Search for the cell housing the specified text and yield its (X, Y) center coordinate. 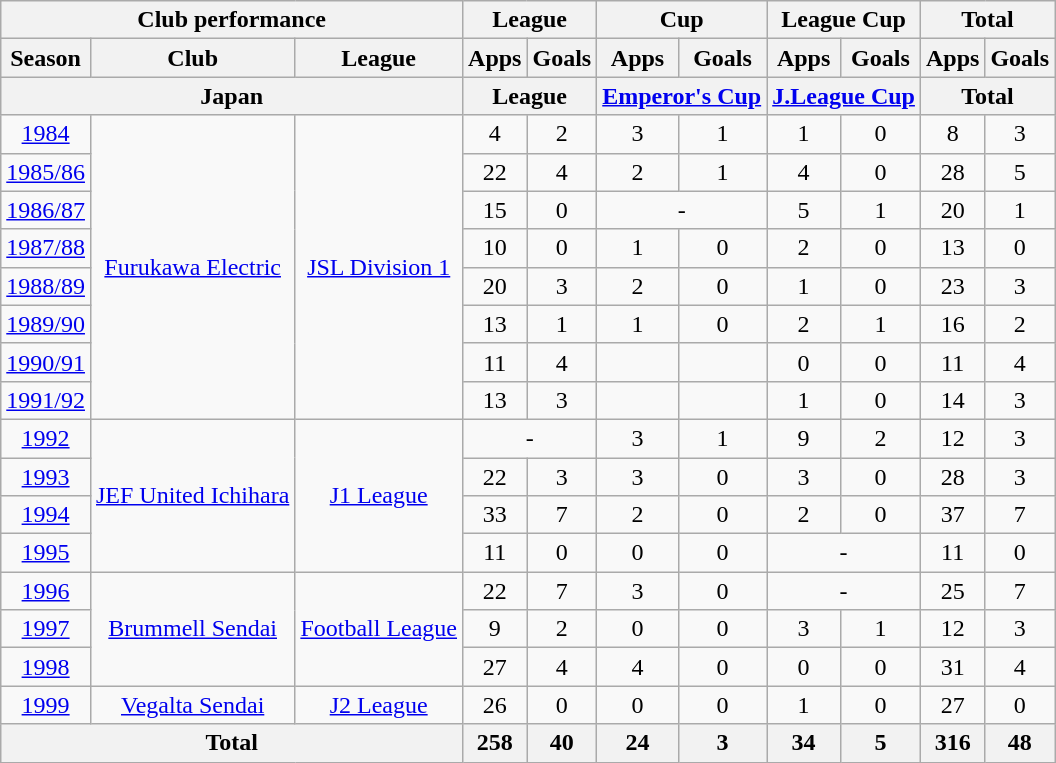
37 (952, 515)
1992 (46, 438)
26 (495, 705)
34 (804, 743)
14 (952, 400)
10 (495, 248)
48 (1020, 743)
1994 (46, 515)
31 (952, 667)
1996 (46, 591)
1987/88 (46, 248)
40 (562, 743)
16 (952, 324)
1990/91 (46, 362)
1984 (46, 134)
Club (192, 58)
1995 (46, 553)
316 (952, 743)
1991/92 (46, 400)
23 (952, 286)
Vegalta Sendai (192, 705)
1997 (46, 629)
Season (46, 58)
24 (638, 743)
Football League (379, 629)
1989/90 (46, 324)
1985/86 (46, 172)
1998 (46, 667)
33 (495, 515)
Furukawa Electric (192, 267)
25 (952, 591)
JSL Division 1 (379, 267)
JEF United Ichihara (192, 495)
258 (495, 743)
1986/87 (46, 210)
1988/89 (46, 286)
Japan (232, 96)
1993 (46, 477)
8 (952, 134)
Emperor's Cup (682, 96)
J.League Cup (844, 96)
1999 (46, 705)
League Cup (844, 20)
J1 League (379, 495)
J2 League (379, 705)
15 (495, 210)
Cup (682, 20)
Club performance (232, 20)
Brummell Sendai (192, 629)
